Search for the cell housing the specified text and yield its (X, Y) center coordinate. 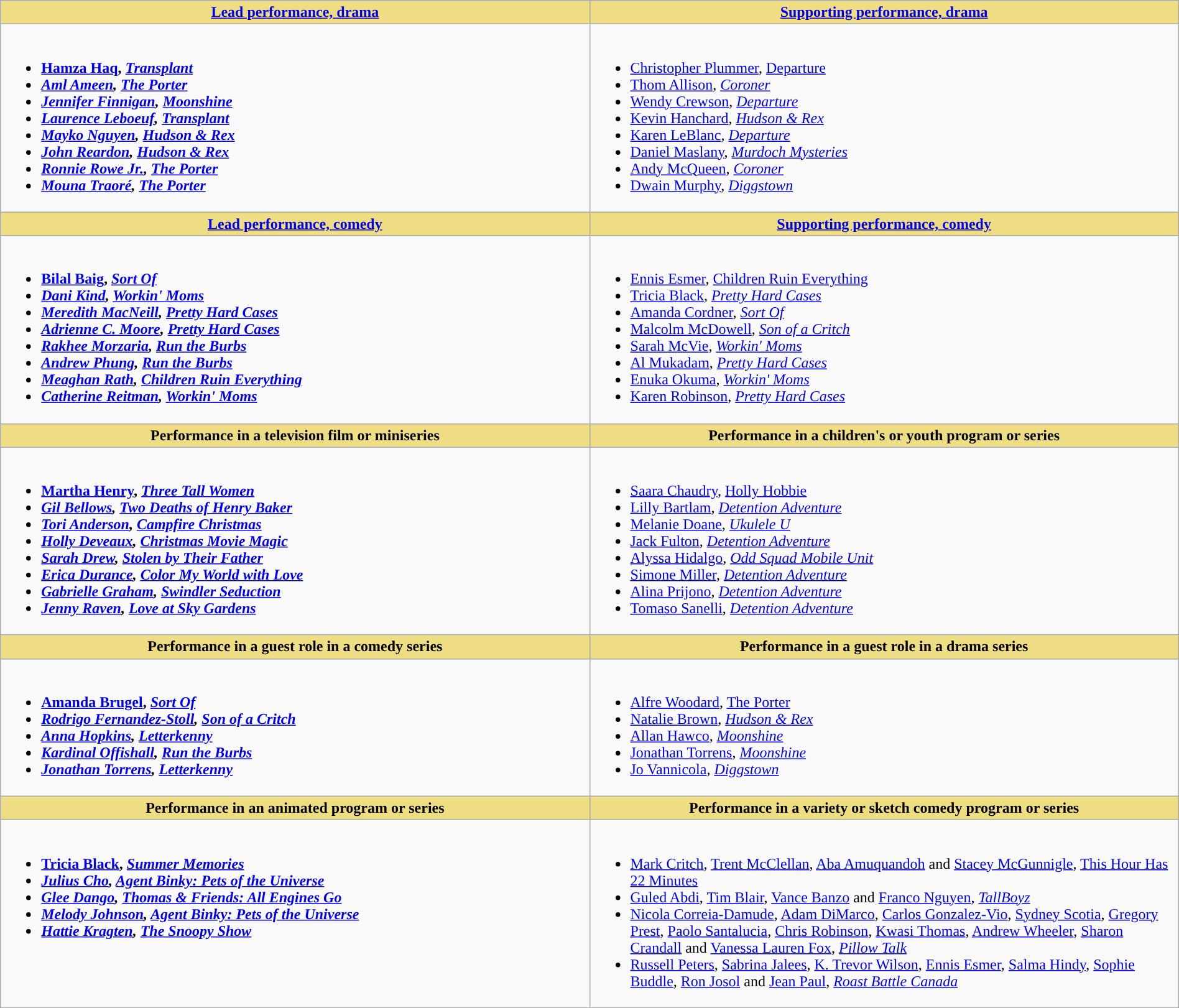
Supporting performance, drama (884, 12)
Performance in a guest role in a drama series (884, 647)
Lead performance, comedy (295, 224)
Supporting performance, comedy (884, 224)
Performance in a guest role in a comedy series (295, 647)
Amanda Brugel, Sort OfRodrigo Fernandez-Stoll, Son of a CritchAnna Hopkins, LetterkennyKardinal Offishall, Run the BurbsJonathan Torrens, Letterkenny (295, 728)
Performance in a children's or youth program or series (884, 435)
Performance in a television film or miniseries (295, 435)
Lead performance, drama (295, 12)
Alfre Woodard, The PorterNatalie Brown, Hudson & RexAllan Hawco, MoonshineJonathan Torrens, MoonshineJo Vannicola, Diggstown (884, 728)
Performance in a variety or sketch comedy program or series (884, 808)
Performance in an animated program or series (295, 808)
